Determine the (x, y) coordinate at the center of the cell enclosing the given text.  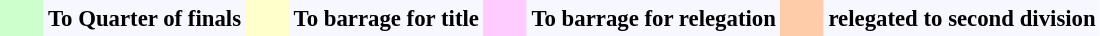
relegated to second division (962, 18)
To barrage for title (386, 18)
To Quarter of finals (145, 18)
To barrage for relegation (654, 18)
